Pinpoint the cell where the given text exists, returning its [X, Y] midpoint coordinate. 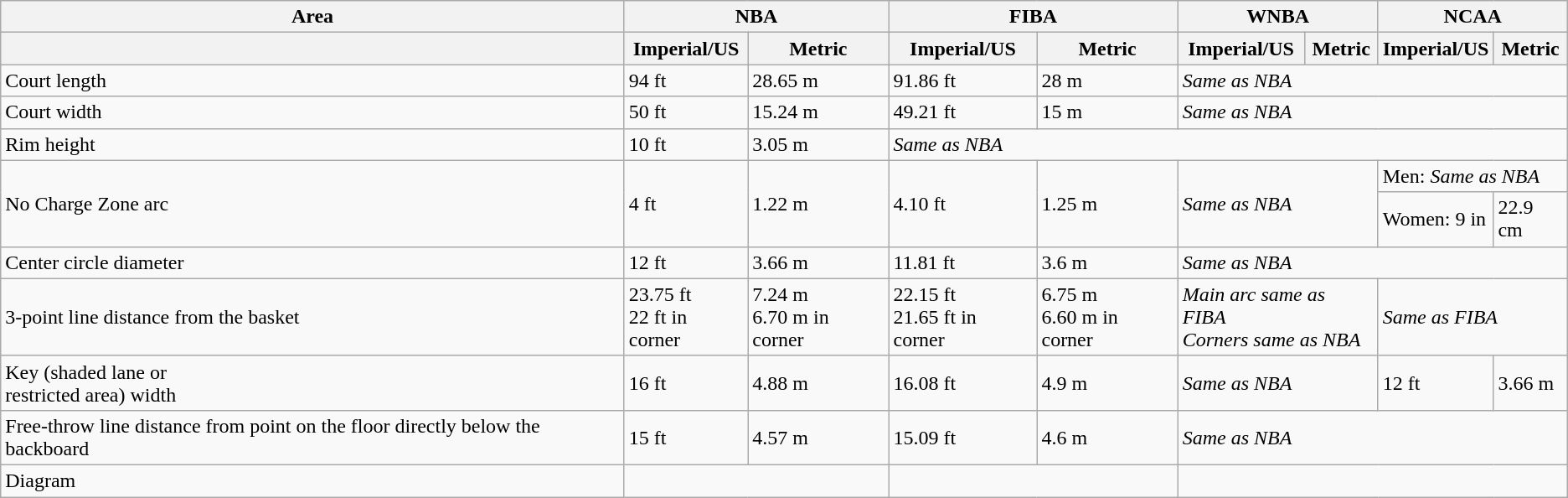
23.75 ft 22 ft in corner [685, 317]
7.24 m 6.70 m in corner [818, 317]
4.57 m [818, 438]
WNBA [1278, 17]
FIBA [1034, 17]
Men: Same as NBA [1473, 176]
16.08 ft [963, 382]
28 m [1107, 80]
11.81 ft [963, 262]
1.25 m [1107, 203]
15.24 m [818, 112]
10 ft [685, 144]
15.09 ft [963, 438]
Court length [313, 80]
Main arc same as FIBACorners same as NBA [1278, 317]
Free-throw line distance from point on the floor directly below the backboard [313, 438]
Court width [313, 112]
4.10 ft [963, 203]
Rim height [313, 144]
91.86 ft [963, 80]
Center circle diameter [313, 262]
Diagram [313, 480]
Same as FIBA [1473, 317]
50 ft [685, 112]
NCAA [1473, 17]
15 m [1107, 112]
Key (shaded lane orrestricted area) width [313, 382]
No Charge Zone arc [313, 203]
4 ft [685, 203]
NBA [756, 17]
Area [313, 17]
15 ft [685, 438]
Women: 9 in [1436, 220]
94 ft [685, 80]
49.21 ft [963, 112]
1.22 m [818, 203]
3.6 m [1107, 262]
4.88 m [818, 382]
22.9 cm [1530, 220]
4.9 m [1107, 382]
4.6 m [1107, 438]
3.05 m [818, 144]
16 ft [685, 382]
22.15 ft 21.65 ft in corner [963, 317]
3-point line distance from the basket [313, 317]
28.65 m [818, 80]
6.75 m 6.60 m in corner [1107, 317]
